Provide the [X, Y] coordinate of the cell's center where the given text is located.  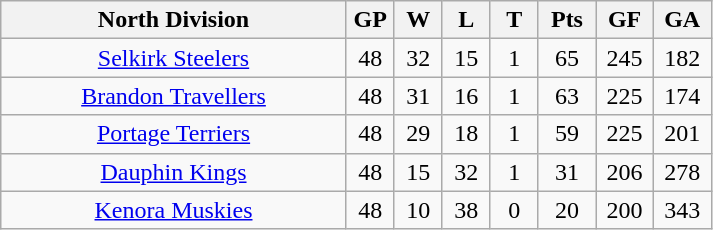
174 [682, 96]
T [514, 20]
206 [625, 172]
18 [466, 134]
Brandon Travellers [174, 96]
North Division [174, 20]
20 [567, 210]
38 [466, 210]
Kenora Muskies [174, 210]
L [466, 20]
GP [370, 20]
29 [418, 134]
W [418, 20]
343 [682, 210]
201 [682, 134]
16 [466, 96]
Dauphin Kings [174, 172]
GF [625, 20]
245 [625, 58]
59 [567, 134]
278 [682, 172]
200 [625, 210]
63 [567, 96]
Pts [567, 20]
Selkirk Steelers [174, 58]
0 [514, 210]
GA [682, 20]
10 [418, 210]
182 [682, 58]
65 [567, 58]
Portage Terriers [174, 134]
